For the text-containing cell, return its midpoint in (x, y) coordinate format. 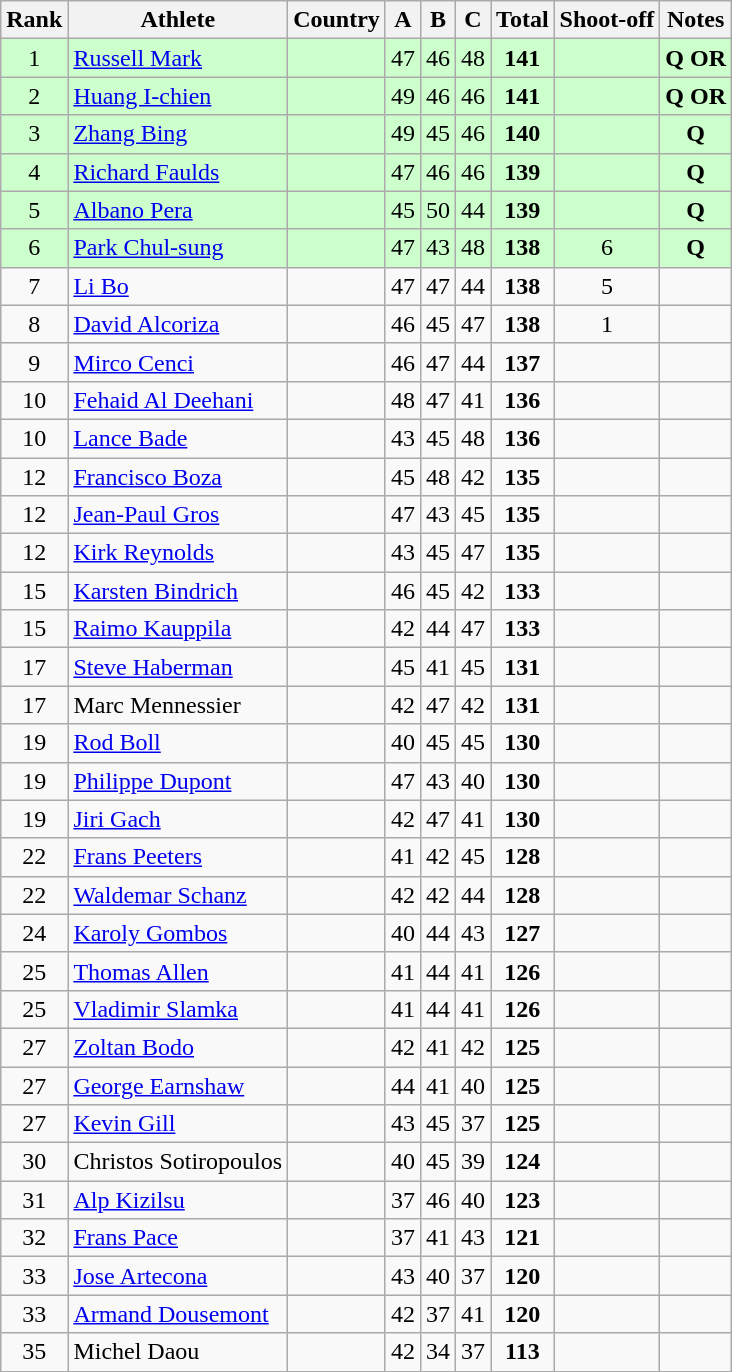
127 (523, 933)
C (472, 20)
Richard Faulds (178, 172)
Armand Dousemont (178, 1314)
24 (34, 933)
4 (34, 172)
Waldemar Schanz (178, 895)
Michel Daou (178, 1352)
Kirk Reynolds (178, 553)
Karoly Gombos (178, 933)
Mirco Cenci (178, 362)
7 (34, 286)
Country (337, 20)
Lance Bade (178, 438)
Raimo Kauppila (178, 629)
Jiri Gach (178, 819)
Zhang Bing (178, 134)
Rod Boll (178, 743)
3 (34, 134)
Russell Mark (178, 58)
Francisco Boza (178, 477)
Marc Mennessier (178, 705)
34 (438, 1352)
Christos Sotiropoulos (178, 1162)
Total (523, 20)
David Alcoriza (178, 324)
Frans Pace (178, 1238)
Fehaid Al Deehani (178, 400)
8 (34, 324)
124 (523, 1162)
Jose Artecona (178, 1276)
Rank (34, 20)
9 (34, 362)
Vladimir Slamka (178, 1009)
Park Chul-sung (178, 248)
113 (523, 1352)
35 (34, 1352)
Steve Haberman (178, 667)
Huang I-chien (178, 96)
Philippe Dupont (178, 781)
A (402, 20)
Thomas Allen (178, 971)
Notes (696, 20)
Alp Kizilsu (178, 1200)
121 (523, 1238)
123 (523, 1200)
Jean-Paul Gros (178, 515)
140 (523, 134)
39 (472, 1162)
Frans Peeters (178, 857)
32 (34, 1238)
Karsten Bindrich (178, 591)
31 (34, 1200)
30 (34, 1162)
Kevin Gill (178, 1124)
Zoltan Bodo (178, 1047)
2 (34, 96)
137 (523, 362)
50 (438, 210)
Albano Pera (178, 210)
B (438, 20)
Athlete (178, 20)
George Earnshaw (178, 1085)
Li Bo (178, 286)
Shoot-off (607, 20)
